Capture the cell that displays the provided text and extract its [x, y] central coordinate. 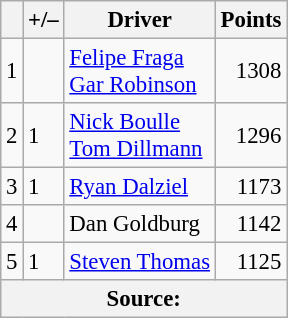
Felipe Fraga Gar Robinson [140, 72]
Dan Goldburg [140, 224]
Steven Thomas [140, 262]
Points [250, 20]
+/– [44, 20]
5 [12, 262]
1308 [250, 72]
Nick Boulle Tom Dillmann [140, 136]
2 [12, 136]
4 [12, 224]
1142 [250, 224]
1125 [250, 262]
Source: [144, 299]
Driver [140, 20]
1173 [250, 187]
Ryan Dalziel [140, 187]
3 [12, 187]
1296 [250, 136]
